From the cell containing the given text, extract its center point as (x, y) coordinate. 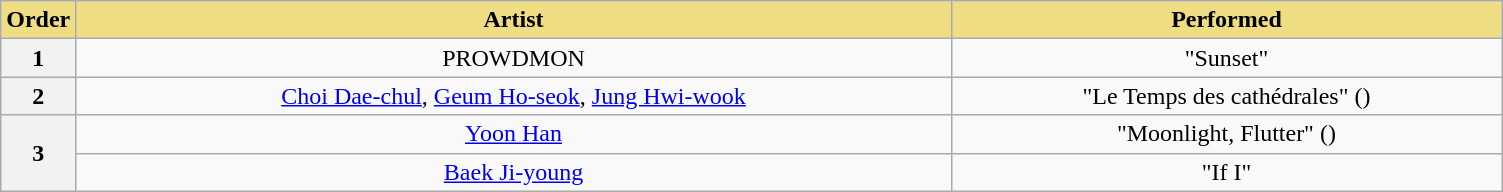
"If I" (1226, 172)
Baek Ji-young (514, 172)
PROWDMON (514, 58)
Order (38, 20)
"Moonlight, Flutter" () (1226, 134)
"Le Temps des cathédrales" () (1226, 96)
1 (38, 58)
Performed (1226, 20)
Choi Dae-chul, Geum Ho-seok, Jung Hwi-wook (514, 96)
3 (38, 153)
2 (38, 96)
"Sunset" (1226, 58)
Yoon Han (514, 134)
Artist (514, 20)
